Output the [X, Y] coordinate of the center of the cell containing the given text.  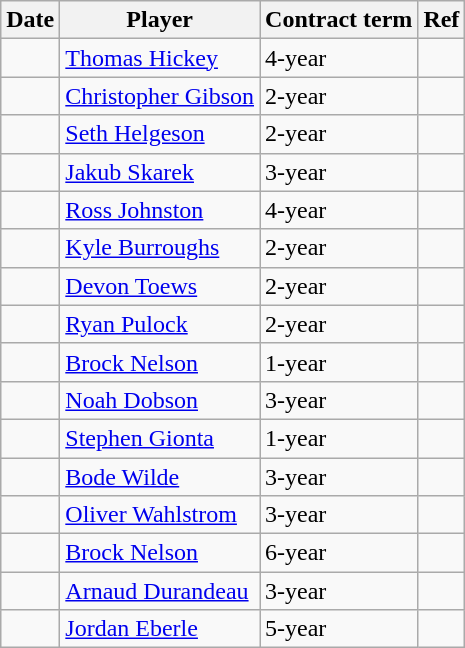
5-year [339, 629]
Thomas Hickey [160, 58]
Ref [442, 20]
Arnaud Durandeau [160, 591]
Contract term [339, 20]
6-year [339, 553]
Player [160, 20]
Kyle Burroughs [160, 248]
Bode Wilde [160, 477]
Jordan Eberle [160, 629]
Jakub Skarek [160, 172]
Devon Toews [160, 286]
Stephen Gionta [160, 438]
Oliver Wahlstrom [160, 515]
Ryan Pulock [160, 324]
Seth Helgeson [160, 134]
Noah Dobson [160, 400]
Date [30, 20]
Christopher Gibson [160, 96]
Ross Johnston [160, 210]
